Capture the cell that displays the provided text and extract its (x, y) central coordinate. 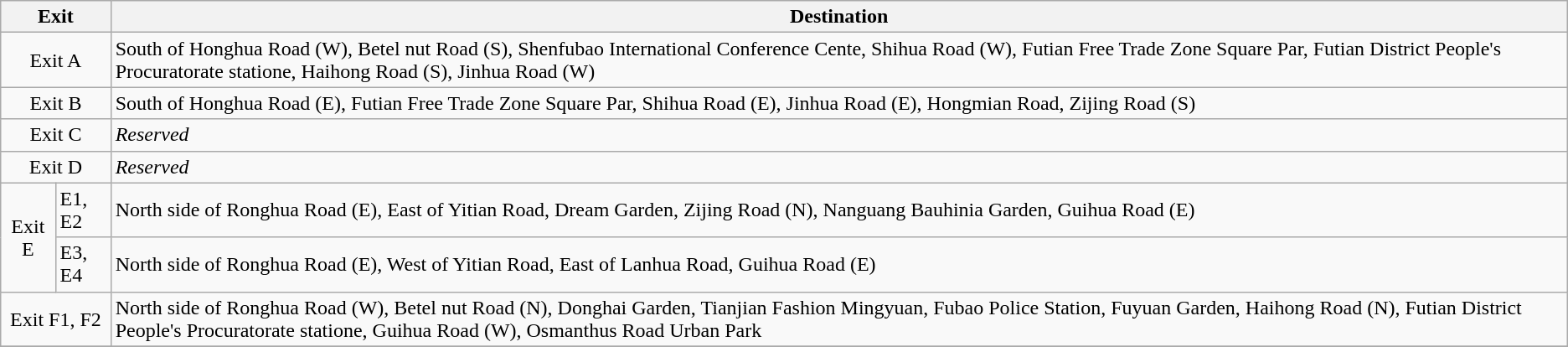
Exit C (55, 135)
Exit D (55, 167)
Exit A (55, 60)
North side of Ronghua Road (E), East of Yitian Road, Dream Garden, Zijing Road (N), Nanguang Bauhinia Garden, Guihua Road (E) (839, 210)
Destination (839, 17)
South of Honghua Road (E), Futian Free Trade Zone Square Par, Shihua Road (E), Jinhua Road (E), Hongmian Road, Zijing Road (S) (839, 103)
North side of Ronghua Road (E), West of Yitian Road, East of Lanhua Road, Guihua Road (E) (839, 265)
E3, E4 (83, 265)
Exit B (55, 103)
E1, E2 (83, 210)
Exit (55, 17)
Exit E (28, 237)
Exit F1, F2 (55, 319)
